Determine the [x, y] coordinate at the center of the cell enclosing the given text.  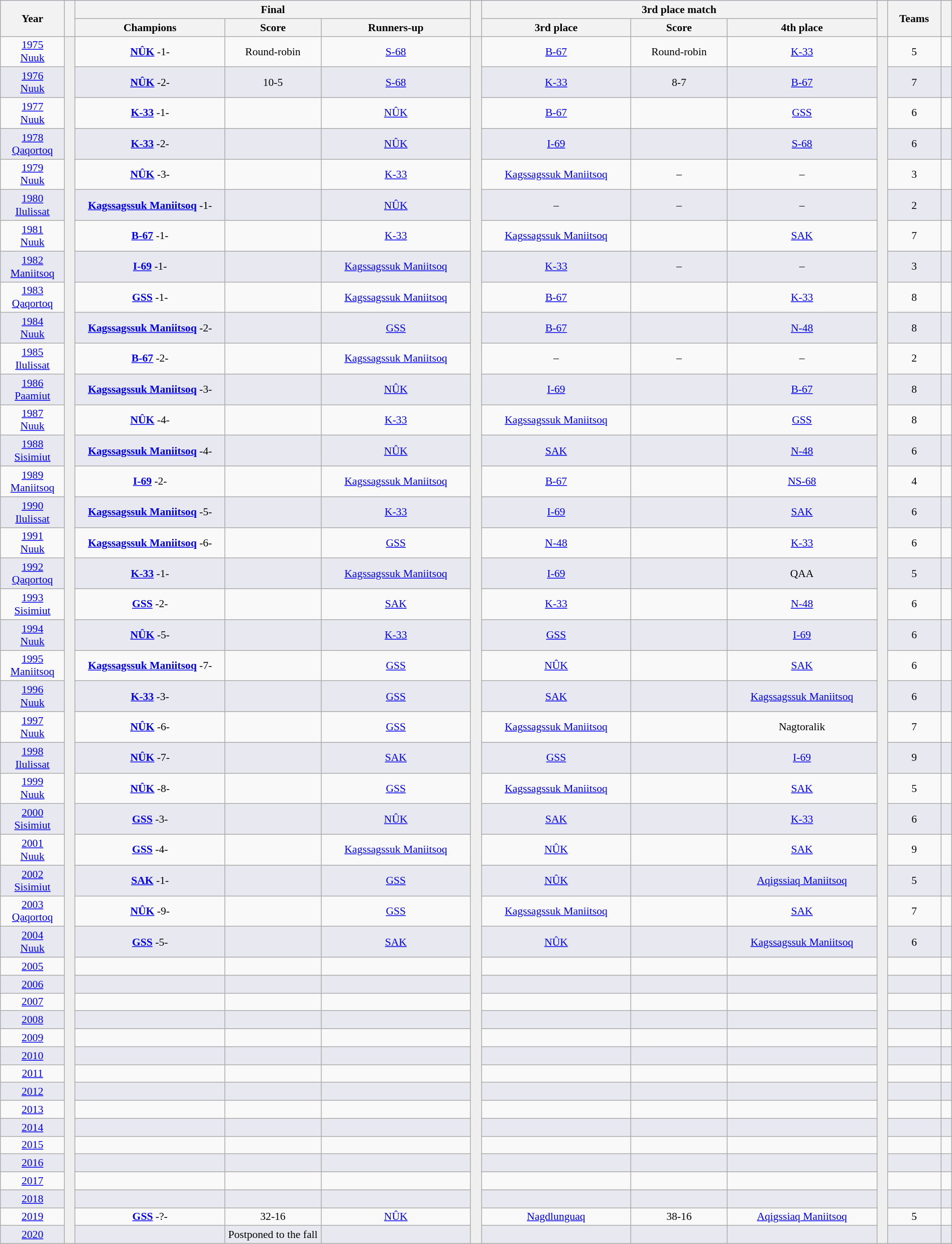
Nagtoralik [802, 727]
Teams [914, 18]
4 [914, 481]
QAA [802, 574]
2017 [33, 1181]
1989Maniitsoq [33, 481]
Runners-up [396, 28]
1985Ilulissat [33, 359]
B-67 -1- [150, 236]
2012 [33, 1092]
1984Nuuk [33, 328]
NÛK -5- [150, 635]
Kagssagssuk Maniitsoq -7- [150, 666]
2009 [33, 1038]
NÛK -4- [150, 420]
2014 [33, 1127]
2019 [33, 1217]
1991Nuuk [33, 542]
Postponed to the fall [273, 1235]
2020 [33, 1235]
1977Nuuk [33, 114]
Kagssagssuk Maniitsoq -6- [150, 542]
Kagssagssuk Maniitsoq -4- [150, 451]
NÛK -7- [150, 757]
Kagssagssuk Maniitsoq -1- [150, 205]
2013 [33, 1109]
K-33 -2- [150, 144]
1994Nuuk [33, 635]
2003Qaqortoq [33, 911]
1983Qaqortoq [33, 297]
1986Paamiut [33, 390]
SAK -1- [150, 881]
1981Nuuk [33, 236]
1995Maniitsoq [33, 666]
3rd place [556, 28]
1980Ilulissat [33, 205]
4th place [802, 28]
Nagdlunguaq [556, 1217]
2004Nuuk [33, 942]
1998Ilulissat [33, 757]
Year [33, 18]
1979Nuuk [33, 175]
32-16 [273, 1217]
Kagssagssuk Maniitsoq -5- [150, 512]
1992Qaqortoq [33, 574]
Kagssagssuk Maniitsoq -3- [150, 390]
NÛK -2- [150, 82]
2011 [33, 1074]
K-33 -3- [150, 696]
1993Sisimiut [33, 605]
2008 [33, 1020]
2010 [33, 1056]
1976Nuuk [33, 82]
1988Sisimiut [33, 451]
1975Nuuk [33, 51]
Kagssagssuk Maniitsoq -2- [150, 328]
B-67 -2- [150, 359]
10-5 [273, 82]
2018 [33, 1199]
GSS -3- [150, 820]
NÛK -3- [150, 175]
1990Ilulissat [33, 512]
1982Maniitsoq [33, 266]
2007 [33, 1002]
NÛK -1- [150, 51]
1997Nuuk [33, 727]
1987Nuuk [33, 420]
2000Sisimiut [33, 820]
2001Nuuk [33, 850]
Final [273, 10]
NS-68 [802, 481]
GSS -1- [150, 297]
GSS -2- [150, 605]
2002Sisimiut [33, 881]
I-69 -1- [150, 266]
GSS -5- [150, 942]
8-7 [679, 82]
2015 [33, 1145]
2016 [33, 1163]
1978Qaqortoq [33, 144]
2006 [33, 984]
I-69 -2- [150, 481]
38-16 [679, 1217]
Champions [150, 28]
3rd place match [679, 10]
GSS -?- [150, 1217]
NÛK -8- [150, 788]
NÛK -6- [150, 727]
2005 [33, 966]
1996Nuuk [33, 696]
1999Nuuk [33, 788]
GSS -4- [150, 850]
NÛK -9- [150, 911]
